Identify which cell holds the provided text, then report its [X, Y] central coordinate. 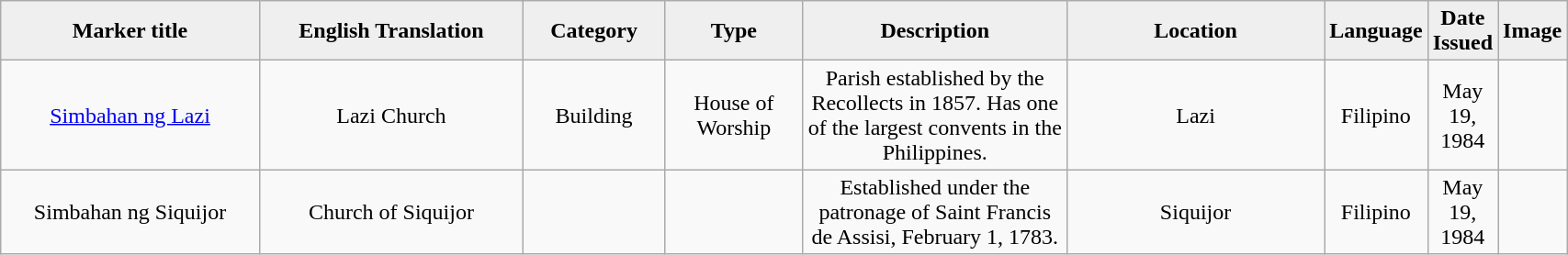
Marker title [130, 31]
Date Issued [1462, 31]
Location [1195, 31]
Lazi Church [391, 116]
English Translation [391, 31]
Building [594, 116]
Simbahan ng Lazi [130, 116]
Lazi [1195, 116]
Simbahan ng Siquijor [130, 212]
Type [734, 31]
Parish established by the Recollects in 1857. Has one of the largest convents in the Philippines. [935, 116]
Siquijor [1195, 212]
Language [1376, 31]
Description [935, 31]
Church of Siquijor [391, 212]
Category [594, 31]
Established under the patronage of Saint Francis de Assisi, February 1, 1783. [935, 212]
Image [1532, 31]
House of Worship [734, 116]
